Extract the [x, y] coordinate from the center of the cell holding the provided text.  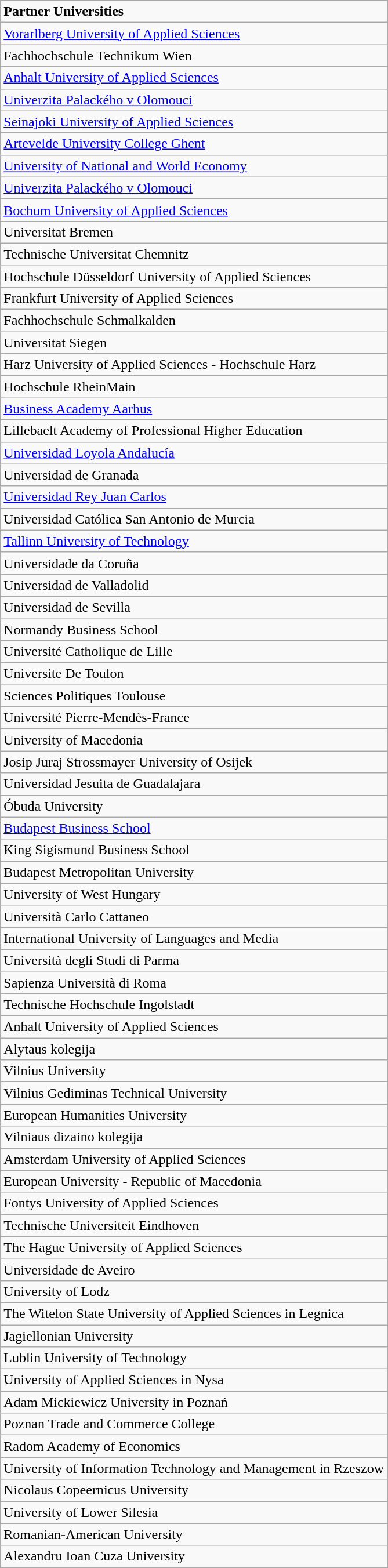
Vilnius Gediminas Technical University [194, 1093]
Budapest Business School [194, 828]
Lillebaelt Academy of Professional Higher Education [194, 431]
Universidad de Valladolid [194, 585]
Jagiellonian University [194, 1335]
Radom Academy of Economics [194, 1446]
University of Lodz [194, 1291]
Lublin University of Technology [194, 1358]
Hochschule RheinMain [194, 387]
Nicolaus Copeernicus University [194, 1490]
Universite De Toulon [194, 674]
Universitat Siegen [194, 343]
Artevelde University College Ghent [194, 144]
University of National and World Economy [194, 166]
European University - Republic of Macedonia [194, 1181]
University of Applied Sciences in Nysa [194, 1380]
Université Catholique de Lille [194, 652]
Hochschule Düsseldorf University of Applied Sciences [194, 277]
Vilniaus dizaino kolegija [194, 1137]
Universidad Loyola Andalucía [194, 453]
Tallinn University of Technology [194, 541]
King Sigismund Business School [194, 850]
Università degli Studi di Parma [194, 960]
Budapest Metropolitan University [194, 872]
Frankfurt University of Applied Sciences [194, 299]
Technische Universiteit Eindhoven [194, 1225]
Fachhochschule Schmalkalden [194, 321]
European Humanities University [194, 1115]
Harz University of Applied Sciences - Hochschule Harz [194, 365]
Università Carlo Cattaneo [194, 916]
Sapienza Università di Roma [194, 983]
University of Macedonia [194, 740]
Seinajoki University of Applied Sciences [194, 122]
Fontys University of Applied Sciences [194, 1203]
The Hague University of Applied Sciences [194, 1247]
Poznan Trade and Commerce College [194, 1424]
Partner Universities [194, 12]
Alexandru Ioan Cuza University [194, 1556]
Universidad Jesuita de Guadalajara [194, 784]
Technische Hochschule Ingolstadt [194, 1005]
Université Pierre-Mendès-France [194, 718]
Universitat Bremen [194, 232]
Universidad Rey Juan Carlos [194, 497]
Universidade da Coruña [194, 563]
Universidad Católica San Antonio de Murcia [194, 519]
Bochum University of Applied Sciences [194, 210]
University of West Hungary [194, 894]
Technische Universitat Chemnitz [194, 254]
The Witelon State University of Applied Sciences in Legnica [194, 1313]
Romanian-American University [194, 1534]
Alytaus kolegija [194, 1049]
Sciences Politiques Toulouse [194, 696]
University of Information Technology and Management in Rzeszow [194, 1468]
Universidad de Sevilla [194, 607]
Normandy Business School [194, 629]
Universidade de Aveiro [194, 1269]
Adam Mickiewicz University in Poznań [194, 1402]
Óbuda University [194, 806]
Universidad de Granada [194, 475]
Vilnius University [194, 1071]
Amsterdam University of Applied Sciences [194, 1159]
University of Lower Silesia [194, 1512]
International University of Languages and Media [194, 938]
Josip Juraj Strossmayer University of Osijek [194, 762]
Vorarlberg University of Applied Sciences [194, 34]
Business Academy Aarhus [194, 409]
Fachhochschule Technikum Wien [194, 56]
